Return the (X, Y) coordinate for the center point of the cell that contains the specified text.  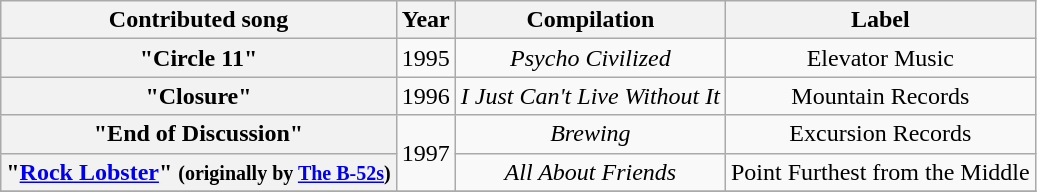
Year (426, 20)
1997 (426, 153)
Excursion Records (880, 134)
"Rock Lobster" (originally by The B-52s) (198, 172)
All About Friends (590, 172)
1995 (426, 58)
"Closure" (198, 96)
Label (880, 20)
Mountain Records (880, 96)
Elevator Music (880, 58)
Contributed song (198, 20)
I Just Can't Live Without It (590, 96)
"End of Discussion" (198, 134)
Point Furthest from the Middle (880, 172)
Compilation (590, 20)
Psycho Civilized (590, 58)
Brewing (590, 134)
1996 (426, 96)
"Circle 11" (198, 58)
